Return the [x, y] coordinate for the center point of the cell that contains the specified text.  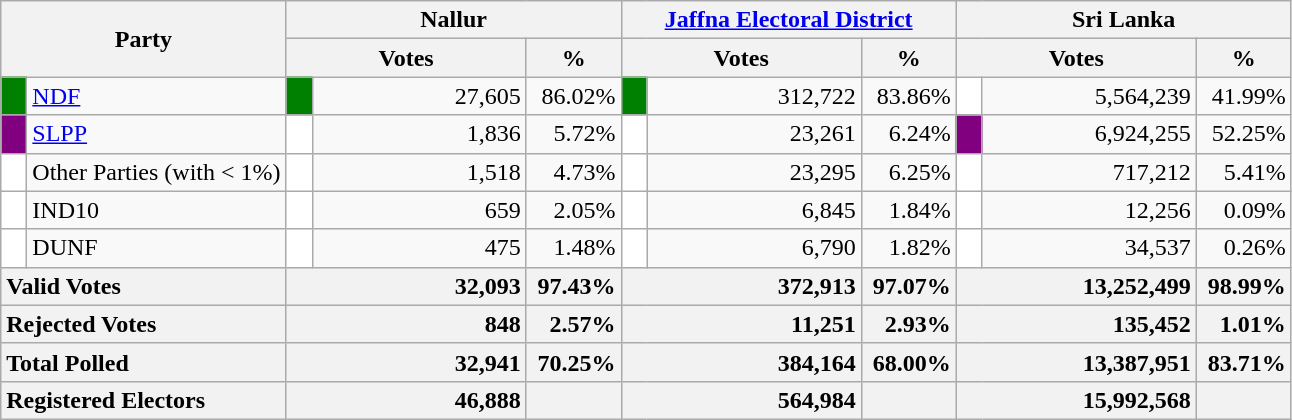
1.84% [908, 210]
97.43% [574, 286]
6,845 [754, 210]
659 [419, 210]
6.25% [908, 172]
34,537 [1089, 248]
13,252,499 [1076, 286]
475 [419, 248]
312,722 [754, 96]
4.73% [574, 172]
13,387,951 [1076, 362]
32,093 [406, 286]
97.07% [908, 286]
NDF [156, 96]
DUNF [156, 248]
15,992,568 [1076, 400]
Party [144, 39]
Jaffna Electoral District [788, 20]
Registered Electors [144, 400]
6,924,255 [1089, 134]
1,836 [419, 134]
6,790 [754, 248]
86.02% [574, 96]
6.24% [908, 134]
372,913 [741, 286]
Other Parties (with < 1%) [156, 172]
23,295 [754, 172]
1.01% [1244, 324]
2.93% [908, 324]
41.99% [1244, 96]
Nallur [454, 20]
SLPP [156, 134]
IND10 [156, 210]
2.05% [574, 210]
564,984 [741, 400]
11,251 [741, 324]
70.25% [574, 362]
135,452 [1076, 324]
32,941 [406, 362]
848 [406, 324]
12,256 [1089, 210]
5,564,239 [1089, 96]
23,261 [754, 134]
83.86% [908, 96]
384,164 [741, 362]
83.71% [1244, 362]
98.99% [1244, 286]
5.72% [574, 134]
1,518 [419, 172]
68.00% [908, 362]
27,605 [419, 96]
52.25% [1244, 134]
46,888 [406, 400]
Valid Votes [144, 286]
5.41% [1244, 172]
Sri Lanka [1124, 20]
0.09% [1244, 210]
1.48% [574, 248]
Rejected Votes [144, 324]
1.82% [908, 248]
717,212 [1089, 172]
Total Polled [144, 362]
2.57% [574, 324]
0.26% [1244, 248]
